Determine the [x, y] coordinate at the center of the cell enclosing the given text.  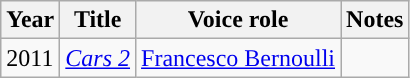
Year [30, 20]
Title [98, 20]
Notes [375, 20]
Voice role [238, 20]
Cars 2 [98, 58]
Francesco Bernoulli [238, 58]
2011 [30, 58]
